Determine the [X, Y] coordinate at the center of the cell enclosing the given text.  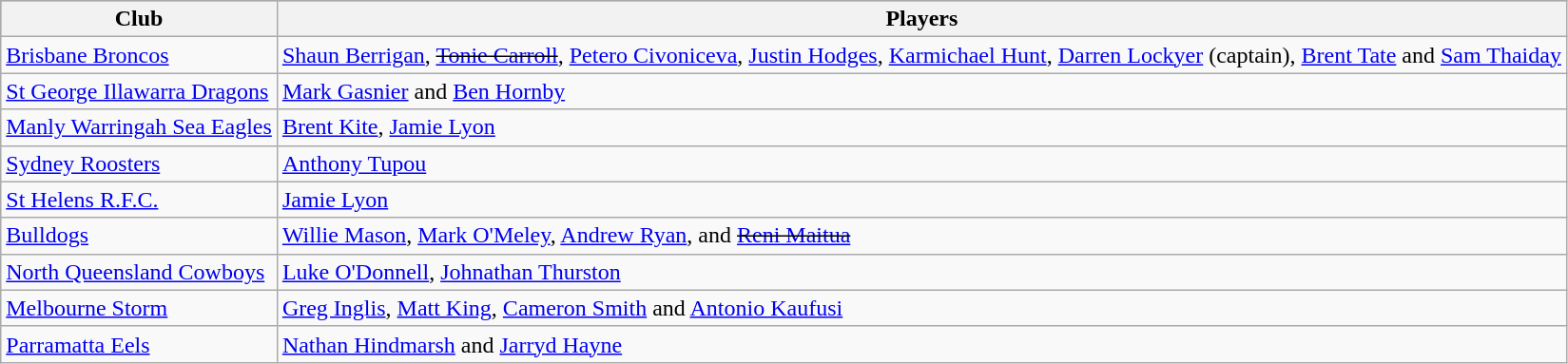
Greg Inglis, Matt King, Cameron Smith and Antonio Kaufusi [921, 308]
Brent Kite, Jamie Lyon [921, 127]
Nathan Hindmarsh and Jarryd Hayne [921, 344]
St Helens R.F.C. [139, 200]
Club [139, 19]
Mark Gasnier and Ben Hornby [921, 91]
North Queensland Cowboys [139, 272]
Bulldogs [139, 236]
Sydney Roosters [139, 163]
Jamie Lyon [921, 200]
Luke O'Donnell, Johnathan Thurston [921, 272]
Players [921, 19]
Parramatta Eels [139, 344]
Shaun Berrigan, Tonie Carroll, Petero Civoniceva, Justin Hodges, Karmichael Hunt, Darren Lockyer (captain), Brent Tate and Sam Thaiday [921, 55]
Anthony Tupou [921, 163]
Brisbane Broncos [139, 55]
Willie Mason, Mark O'Meley, Andrew Ryan, and Reni Maitua [921, 236]
St George Illawarra Dragons [139, 91]
Manly Warringah Sea Eagles [139, 127]
Melbourne Storm [139, 308]
